Determine the (X, Y) coordinate at the center of the cell enclosing the given text.  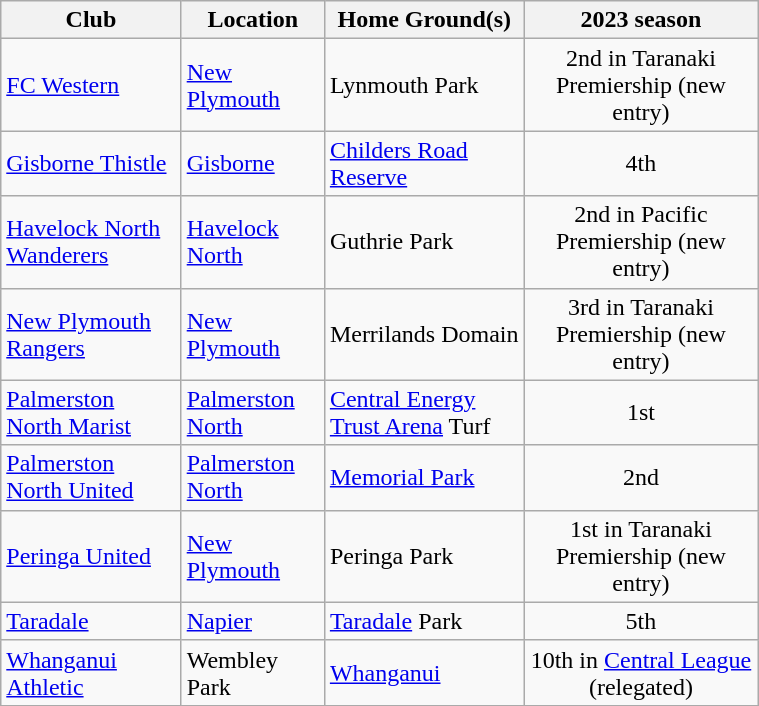
Napier (252, 621)
Havelock North Wanderers (91, 242)
Home Ground(s) (424, 20)
10th in Central League (relegated) (640, 672)
Taradale (91, 621)
2023 season (640, 20)
New Plymouth Rangers (91, 334)
2nd in Pacific Premiership (new entry) (640, 242)
2nd in Taranaki Premiership (new entry) (640, 85)
Lynmouth Park (424, 85)
Memorial Park (424, 478)
Guthrie Park (424, 242)
Central Energy Trust Arena Turf (424, 412)
Childers Road Reserve (424, 164)
Gisborne Thistle (91, 164)
FC Western (91, 85)
Gisborne (252, 164)
Whanganui (424, 672)
4th (640, 164)
Wembley Park (252, 672)
Palmerston North United (91, 478)
3rd in Taranaki Premiership (new entry) (640, 334)
Palmerston North Marist (91, 412)
Merrilands Domain (424, 334)
Club (91, 20)
Taradale Park (424, 621)
Location (252, 20)
Peringa United (91, 556)
1st in Taranaki Premiership (new entry) (640, 556)
Whanganui Athletic (91, 672)
Peringa Park (424, 556)
5th (640, 621)
Havelock North (252, 242)
1st (640, 412)
2nd (640, 478)
